Output the [X, Y] coordinate of the center of the cell containing the given text.  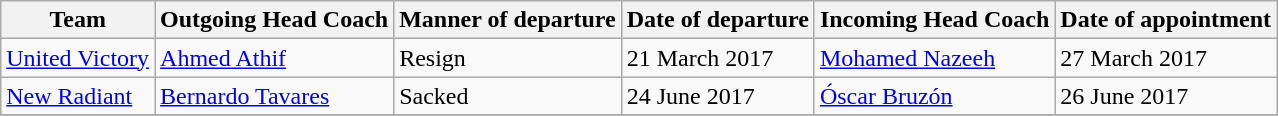
Incoming Head Coach [934, 20]
Bernardo Tavares [274, 96]
26 June 2017 [1166, 96]
Date of departure [718, 20]
Sacked [508, 96]
24 June 2017 [718, 96]
Outgoing Head Coach [274, 20]
21 March 2017 [718, 58]
Ahmed Athif [274, 58]
Date of appointment [1166, 20]
Mohamed Nazeeh [934, 58]
Resign [508, 58]
Óscar Bruzón [934, 96]
New Radiant [78, 96]
Team [78, 20]
Manner of departure [508, 20]
United Victory [78, 58]
27 March 2017 [1166, 58]
